Capture the cell that displays the provided text and extract its (X, Y) central coordinate. 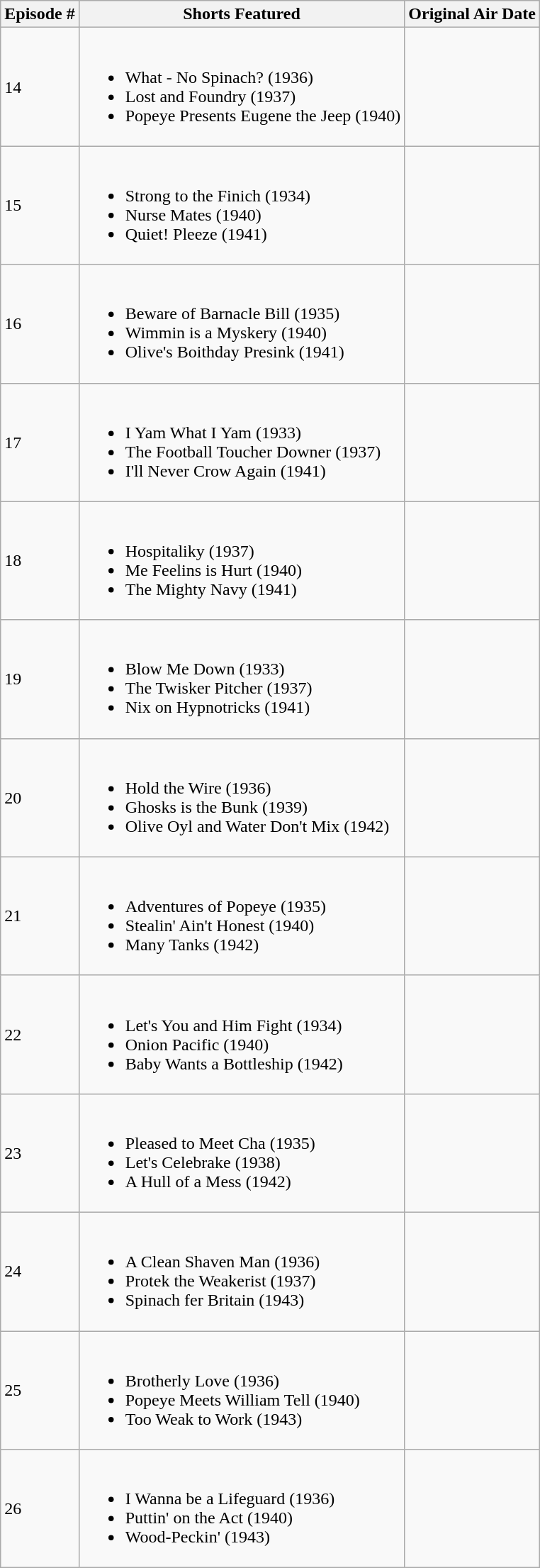
Original Air Date (472, 14)
20 (40, 797)
Brotherly Love (1936)Popeye Meets William Tell (1940)Too Weak to Work (1943) (242, 1390)
Shorts Featured (242, 14)
Hospitaliky (1937)Me Feelins is Hurt (1940)The Mighty Navy (1941) (242, 560)
Adventures of Popeye (1935)Stealin' Ain't Honest (1940)Many Tanks (1942) (242, 916)
17 (40, 443)
Strong to the Finich (1934)Nurse Mates (1940)Quiet! Pleeze (1941) (242, 206)
14 (40, 87)
22 (40, 1034)
Beware of Barnacle Bill (1935)Wimmin is a Myskery (1940)Olive's Boithday Presink (1941) (242, 323)
Episode # (40, 14)
23 (40, 1153)
I Wanna be a Lifeguard (1936)Puttin' on the Act (1940)Wood-Peckin' (1943) (242, 1509)
Hold the Wire (1936)Ghosks is the Bunk (1939)Olive Oyl and Water Don't Mix (1942) (242, 797)
What - No Spinach? (1936)Lost and Foundry (1937)Popeye Presents Eugene the Jeep (1940) (242, 87)
I Yam What I Yam (1933)The Football Toucher Downer (1937)I'll Never Crow Again (1941) (242, 443)
25 (40, 1390)
A Clean Shaven Man (1936)Protek the Weakerist (1937)Spinach fer Britain (1943) (242, 1271)
18 (40, 560)
Let's You and Him Fight (1934)Onion Pacific (1940)Baby Wants a Bottleship (1942) (242, 1034)
24 (40, 1271)
Blow Me Down (1933)The Twisker Pitcher (1937)Nix on Hypnotricks (1941) (242, 679)
Pleased to Meet Cha (1935)Let's Celebrake (1938)A Hull of a Mess (1942) (242, 1153)
19 (40, 679)
15 (40, 206)
26 (40, 1509)
16 (40, 323)
21 (40, 916)
